Pinpoint the cell where the given text exists, returning its [x, y] midpoint coordinate. 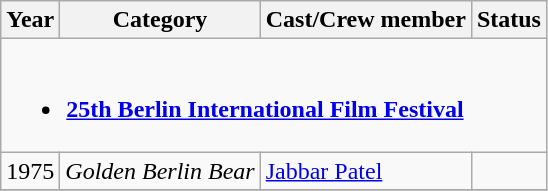
Golden Berlin Bear [160, 171]
Status [508, 20]
Cast/Crew member [366, 20]
Year [30, 20]
Jabbar Patel [366, 171]
Category [160, 20]
25th Berlin International Film Festival [274, 96]
1975 [30, 171]
